Search for the cell housing the specified text and yield its [X, Y] center coordinate. 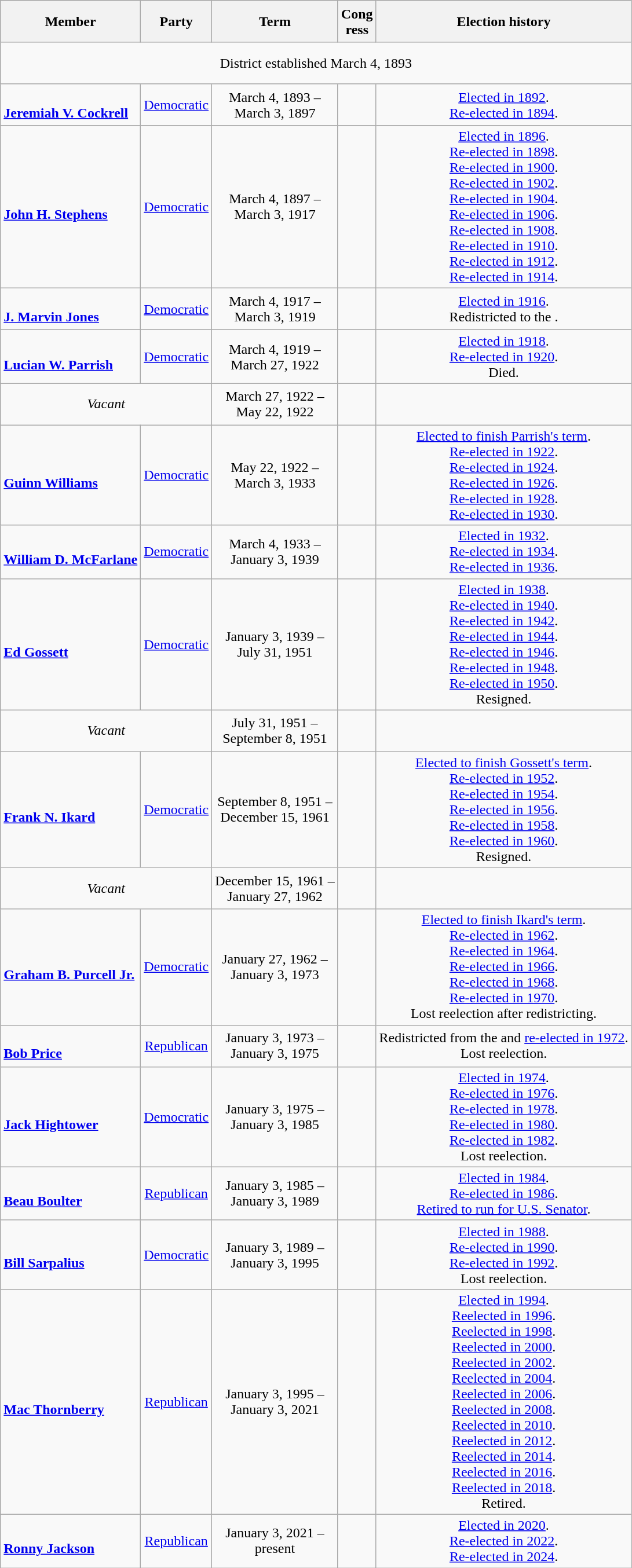
March 27, 1922 –May 22, 1922 [275, 404]
Beau Boulter [71, 1193]
William D. McFarlane [71, 552]
Elected in 1892.Re-elected in 1894. [504, 105]
March 4, 1917 –March 3, 1919 [275, 309]
Term [275, 21]
January 3, 1985 –January 3, 1989 [275, 1193]
January 3, 1989 –January 3, 1995 [275, 1254]
March 4, 1897 –March 3, 1917 [275, 207]
Party [176, 21]
March 4, 1893 –March 3, 1897 [275, 105]
Elected in 2020.Re-elected in 2022.Re-elected in 2024. [504, 1541]
September 8, 1951 –December 15, 1961 [275, 809]
Ronny Jackson [71, 1541]
Guinn Williams [71, 475]
Elected in 1932.Re-elected in 1934.Re-elected in 1936. [504, 552]
May 22, 1922 –March 3, 1933 [275, 475]
District established March 4, 1893 [316, 63]
January 3, 2021 –present [275, 1541]
Jack Hightower [71, 1116]
Elected to finish Gossett's term.Re-elected in 1952.Re-elected in 1954.Re-elected in 1956.Re-elected in 1958.Re-elected in 1960.Resigned. [504, 809]
Bob Price [71, 1046]
January 3, 1995 –January 3, 2021 [275, 1401]
January 3, 1939 –July 31, 1951 [275, 644]
Elected in 1938.Re-elected in 1940.Re-elected in 1942.Re-elected in 1944.Re-elected in 1946.Re-elected in 1948.Re-elected in 1950.Resigned. [504, 644]
Frank N. Ikard [71, 809]
January 3, 1973 –January 3, 1975 [275, 1046]
Elected in 1918.Re-elected in 1920.Died. [504, 357]
July 31, 1951 –September 8, 1951 [275, 731]
Graham B. Purcell Jr. [71, 967]
J. Marvin Jones [71, 309]
Elected in 1988.Re-elected in 1990.Re-elected in 1992.Lost reelection. [504, 1254]
Lucian W. Parrish [71, 357]
January 27, 1962 –January 3, 1973 [275, 967]
Election history [504, 21]
Congress [357, 21]
Elected to finish Parrish's term.Re-elected in 1922.Re-elected in 1924.Re-elected in 1926.Re-elected in 1928.Re-elected in 1930. [504, 475]
Jeremiah V. Cockrell [71, 105]
March 4, 1919 –March 27, 1922 [275, 357]
January 3, 1975 –January 3, 1985 [275, 1116]
Ed Gossett [71, 644]
Elected in 1974.Re-elected in 1976.Re-elected in 1978.Re-elected in 1980.Re-elected in 1982.Lost reelection. [504, 1116]
Elected in 1984.Re-elected in 1986.Retired to run for U.S. Senator. [504, 1193]
Bill Sarpalius [71, 1254]
March 4, 1933 –January 3, 1939 [275, 552]
Elected in 1916.Redistricted to the . [504, 309]
Mac Thornberry [71, 1401]
Member [71, 21]
John H. Stephens [71, 207]
Redistricted from the and re-elected in 1972.Lost reelection. [504, 1046]
December 15, 1961 –January 27, 1962 [275, 888]
